For the text-containing cell, return its midpoint in (x, y) coordinate format. 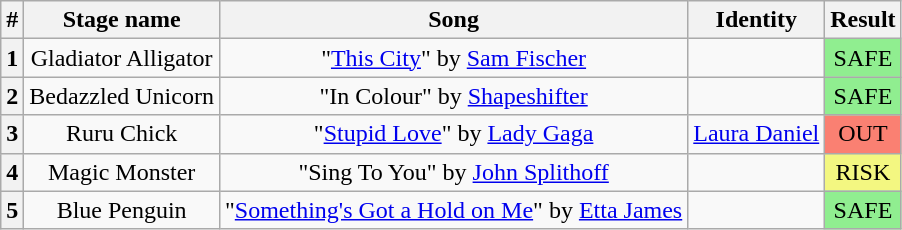
Result (863, 20)
RISK (863, 172)
1 (12, 58)
"Sing To You" by John Splithoff (453, 172)
Blue Penguin (122, 210)
2 (12, 96)
Bedazzled Unicorn (122, 96)
Laura Daniel (756, 134)
5 (12, 210)
3 (12, 134)
Ruru Chick (122, 134)
Identity (756, 20)
# (12, 20)
"This City" by Sam Fischer (453, 58)
Stage name (122, 20)
Song (453, 20)
Gladiator Alligator (122, 58)
"In Colour" by Shapeshifter (453, 96)
Magic Monster (122, 172)
"Something's Got a Hold on Me" by Etta James (453, 210)
4 (12, 172)
OUT (863, 134)
"Stupid Love" by Lady Gaga (453, 134)
